Determine the [X, Y] coordinate at the center of the cell enclosing the given text.  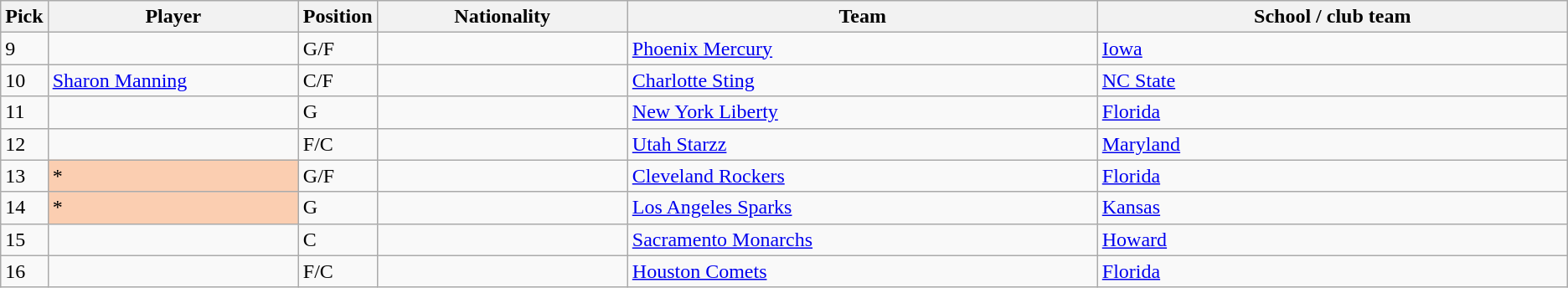
Los Angeles Sparks [863, 208]
NC State [1332, 80]
13 [24, 176]
Houston Comets [863, 271]
Charlotte Sting [863, 80]
Iowa [1332, 49]
Pick [24, 17]
Position [338, 17]
Cleveland Rockers [863, 176]
Team [863, 17]
14 [24, 208]
New York Liberty [863, 112]
Maryland [1332, 144]
11 [24, 112]
Phoenix Mercury [863, 49]
C/F [338, 80]
Sharon Manning [173, 80]
Howard [1332, 239]
16 [24, 271]
Sacramento Monarchs [863, 239]
Kansas [1332, 208]
15 [24, 239]
C [338, 239]
12 [24, 144]
School / club team [1332, 17]
10 [24, 80]
Player [173, 17]
Nationality [503, 17]
Utah Starzz [863, 144]
9 [24, 49]
